Locate the cell with the specified text and output its [x, y] center coordinate. 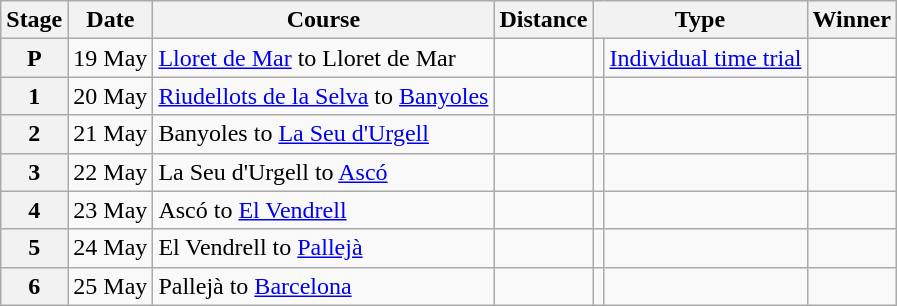
Course [324, 20]
La Seu d'Urgell to Ascó [324, 172]
P [34, 58]
Ascó to El Vendrell [324, 210]
Date [110, 20]
Type [700, 20]
Riudellots de la Selva to Banyoles [324, 96]
23 May [110, 210]
2 [34, 134]
20 May [110, 96]
22 May [110, 172]
19 May [110, 58]
1 [34, 96]
Stage [34, 20]
Lloret de Mar to Lloret de Mar [324, 58]
24 May [110, 248]
Banyoles to La Seu d'Urgell [324, 134]
21 May [110, 134]
Pallejà to Barcelona [324, 286]
Individual time trial [706, 58]
6 [34, 286]
25 May [110, 286]
5 [34, 248]
Distance [544, 20]
El Vendrell to Pallejà [324, 248]
3 [34, 172]
4 [34, 210]
Winner [852, 20]
